Return the [x, y] coordinate for the center point of the cell that contains the specified text.  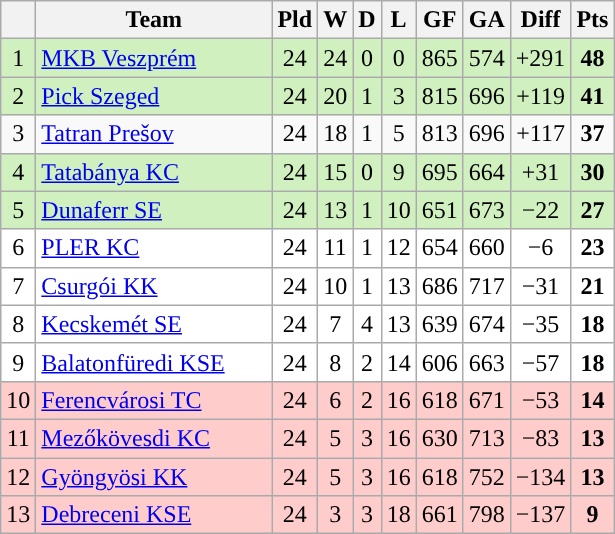
660 [486, 248]
−53 [540, 400]
574 [486, 58]
21 [592, 286]
717 [486, 286]
Team [154, 20]
673 [486, 210]
20 [336, 96]
D [367, 20]
L [398, 20]
Tatabánya KC [154, 172]
MKB Veszprém [154, 58]
798 [486, 515]
15 [336, 172]
639 [440, 324]
Diff [540, 20]
630 [440, 438]
651 [440, 210]
PLER KC [154, 248]
Csurgói KK [154, 286]
Pts [592, 20]
48 [592, 58]
Debreceni KSE [154, 515]
815 [440, 96]
+119 [540, 96]
Mezőkövesdi KC [154, 438]
Pld [295, 20]
661 [440, 515]
813 [440, 134]
Pick Szeged [154, 96]
37 [592, 134]
GF [440, 20]
−31 [540, 286]
752 [486, 477]
−6 [540, 248]
−134 [540, 477]
713 [486, 438]
Kecskemét SE [154, 324]
W [336, 20]
674 [486, 324]
−83 [540, 438]
30 [592, 172]
+291 [540, 58]
Gyöngyösi KK [154, 477]
GA [486, 20]
Balatonfüredi KSE [154, 362]
664 [486, 172]
−137 [540, 515]
686 [440, 286]
Ferencvárosi TC [154, 400]
695 [440, 172]
606 [440, 362]
27 [592, 210]
23 [592, 248]
Tatran Prešov [154, 134]
−35 [540, 324]
Dunaferr SE [154, 210]
865 [440, 58]
−57 [540, 362]
663 [486, 362]
−22 [540, 210]
671 [486, 400]
+117 [540, 134]
+31 [540, 172]
654 [440, 248]
41 [592, 96]
